Return (X, Y) of the center of cell containing provided text 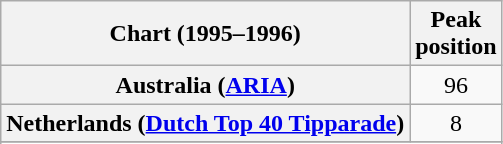
96 (456, 85)
Australia (ARIA) (206, 85)
Peakposition (456, 34)
Netherlands (Dutch Top 40 Tipparade) (206, 123)
Chart (1995–1996) (206, 34)
8 (456, 123)
